Find where the given text appears and provide that cell's center as [x, y] coordinate. 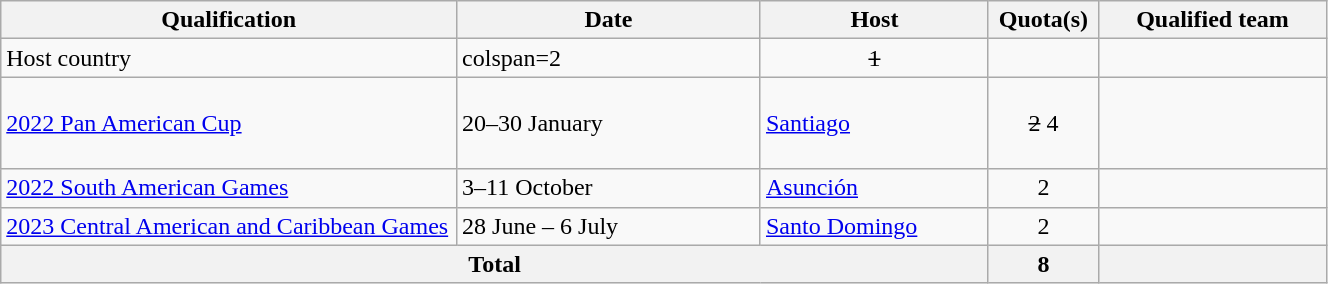
Qualification [229, 20]
1 [874, 58]
Asunción [874, 188]
Total [495, 264]
Santiago [874, 123]
28 June – 6 July [609, 226]
20–30 January [609, 123]
Host country [229, 58]
Santo Domingo [874, 226]
Host [874, 20]
Date [609, 20]
Qualified team [1212, 20]
2022 Pan American Cup [229, 123]
2 4 [1043, 123]
8 [1043, 264]
2022 South American Games [229, 188]
2023 Central American and Caribbean Games [229, 226]
Quota(s) [1043, 20]
colspan=2 [609, 58]
3–11 October [609, 188]
